Provide the (X, Y) coordinate of the cell's center where the given text is located.  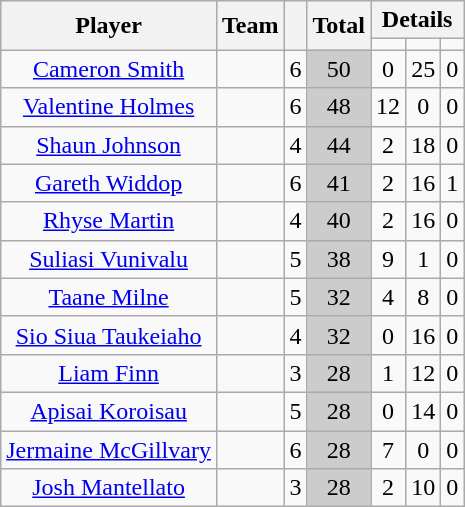
48 (339, 107)
Team (250, 26)
Cameron Smith (109, 69)
Apisai Koroisau (109, 411)
8 (424, 297)
Jermaine McGillvary (109, 449)
25 (424, 69)
50 (339, 69)
18 (424, 145)
Sio Siua Taukeiaho (109, 335)
Taane Milne (109, 297)
Gareth Widdop (109, 183)
38 (339, 259)
Suliasi Vunivalu (109, 259)
Player (109, 26)
Valentine Holmes (109, 107)
Total (339, 26)
41 (339, 183)
Josh Mantellato (109, 488)
Details (418, 20)
44 (339, 145)
Shaun Johnson (109, 145)
Liam Finn (109, 373)
9 (388, 259)
10 (424, 488)
7 (388, 449)
40 (339, 221)
Rhyse Martin (109, 221)
14 (424, 411)
